Capture the cell that displays the provided text and extract its [x, y] central coordinate. 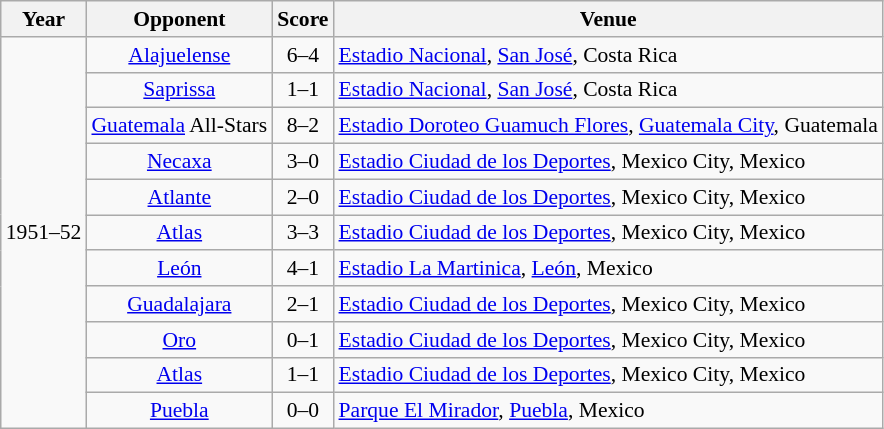
0–1 [302, 340]
4–1 [302, 269]
Alajuelense [179, 55]
2–0 [302, 197]
Score [302, 19]
Estadio La Martinica, León, Mexico [608, 269]
Saprissa [179, 90]
3–0 [302, 162]
Opponent [179, 19]
León [179, 269]
Guadalajara [179, 304]
6–4 [302, 55]
Year [44, 19]
Guatemala All-Stars [179, 126]
Parque El Mirador, Puebla, Mexico [608, 411]
Venue [608, 19]
8–2 [302, 126]
Estadio Doroteo Guamuch Flores, Guatemala City, Guatemala [608, 126]
Puebla [179, 411]
2–1 [302, 304]
Necaxa [179, 162]
3–3 [302, 233]
Atlante [179, 197]
Oro [179, 340]
0–0 [302, 411]
1951–52 [44, 233]
